Capture the cell that displays the provided text and extract its [x, y] central coordinate. 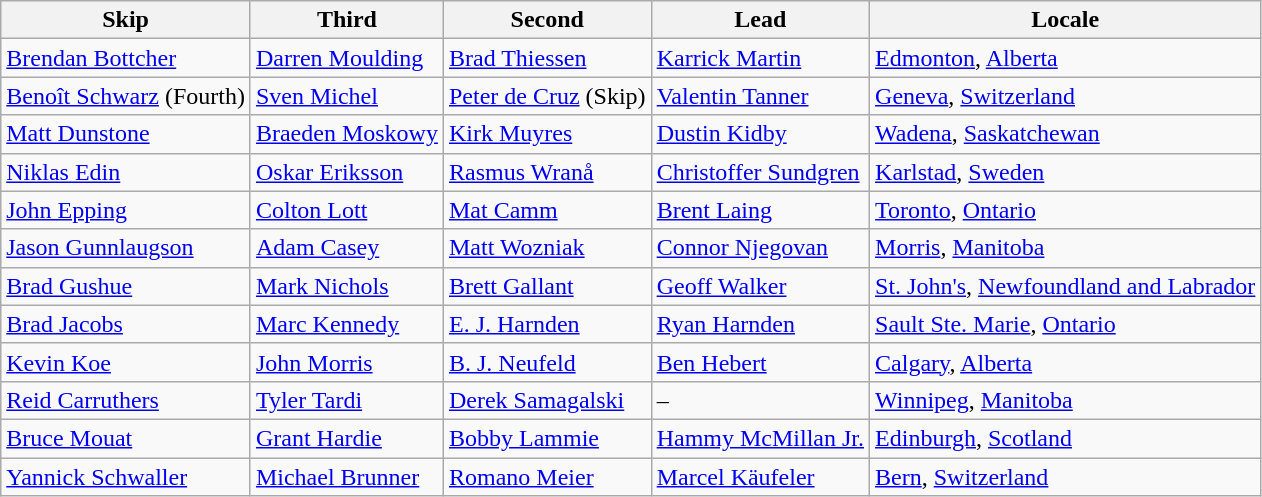
Adam Casey [346, 248]
Matt Dunstone [126, 134]
Toronto, Ontario [1066, 210]
Locale [1066, 20]
Marc Kennedy [346, 324]
E. J. Harnden [547, 324]
Michael Brunner [346, 477]
Winnipeg, Manitoba [1066, 400]
Skip [126, 20]
Brent Laing [760, 210]
Dustin Kidby [760, 134]
Wadena, Saskatchewan [1066, 134]
Third [346, 20]
Valentin Tanner [760, 96]
Lead [760, 20]
Bobby Lammie [547, 438]
Karrick Martin [760, 58]
Benoît Schwarz (Fourth) [126, 96]
Darren Moulding [346, 58]
Reid Carruthers [126, 400]
Brett Gallant [547, 286]
Romano Meier [547, 477]
Hammy McMillan Jr. [760, 438]
Sault Ste. Marie, Ontario [1066, 324]
Mat Camm [547, 210]
Brad Gushue [126, 286]
Edinburgh, Scotland [1066, 438]
– [760, 400]
Jason Gunnlaugson [126, 248]
John Morris [346, 362]
Tyler Tardi [346, 400]
Grant Hardie [346, 438]
Braeden Moskowy [346, 134]
Sven Michel [346, 96]
Brad Thiessen [547, 58]
John Epping [126, 210]
Colton Lott [346, 210]
Ryan Harnden [760, 324]
Mark Nichols [346, 286]
Ben Hebert [760, 362]
Oskar Eriksson [346, 172]
Kevin Koe [126, 362]
Kirk Muyres [547, 134]
Connor Njegovan [760, 248]
Karlstad, Sweden [1066, 172]
Bruce Mouat [126, 438]
St. John's, Newfoundland and Labrador [1066, 286]
Christoffer Sundgren [760, 172]
Matt Wozniak [547, 248]
Calgary, Alberta [1066, 362]
Brad Jacobs [126, 324]
B. J. Neufeld [547, 362]
Peter de Cruz (Skip) [547, 96]
Geoff Walker [760, 286]
Derek Samagalski [547, 400]
Second [547, 20]
Edmonton, Alberta [1066, 58]
Morris, Manitoba [1066, 248]
Marcel Käufeler [760, 477]
Yannick Schwaller [126, 477]
Brendan Bottcher [126, 58]
Geneva, Switzerland [1066, 96]
Rasmus Wranå [547, 172]
Bern, Switzerland [1066, 477]
Niklas Edin [126, 172]
